Scan for the cell matching the given text and deliver its [x, y] coordinate at center. 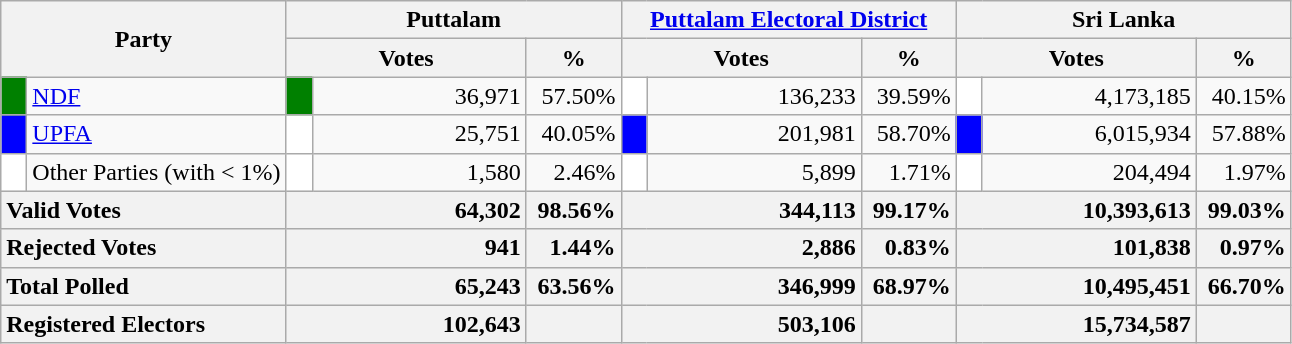
40.15% [1244, 96]
57.88% [1244, 134]
1,580 [419, 172]
Registered Electors [144, 324]
99.03% [1244, 210]
Total Polled [144, 286]
102,643 [406, 324]
63.56% [574, 286]
10,495,451 [1076, 286]
39.59% [908, 96]
344,113 [741, 210]
Puttalam Electoral District [788, 20]
101,838 [1076, 248]
136,233 [754, 96]
204,494 [1089, 172]
UPFA [156, 134]
941 [406, 248]
57.50% [574, 96]
36,971 [419, 96]
Party [144, 39]
2.46% [574, 172]
Valid Votes [144, 210]
98.56% [574, 210]
NDF [156, 96]
1.71% [908, 172]
25,751 [419, 134]
Rejected Votes [144, 248]
66.70% [1244, 286]
0.83% [908, 248]
40.05% [574, 134]
1.97% [1244, 172]
5,899 [754, 172]
201,981 [754, 134]
68.97% [908, 286]
346,999 [741, 286]
15,734,587 [1076, 324]
4,173,185 [1089, 96]
1.44% [574, 248]
10,393,613 [1076, 210]
Puttalam [454, 20]
65,243 [406, 286]
99.17% [908, 210]
0.97% [1244, 248]
6,015,934 [1089, 134]
2,886 [741, 248]
58.70% [908, 134]
64,302 [406, 210]
Sri Lanka [1124, 20]
503,106 [741, 324]
Other Parties (with < 1%) [156, 172]
